From the cell containing the given text, extract its center point as [X, Y] coordinate. 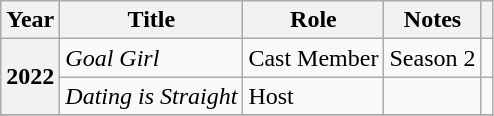
Notes [432, 20]
Cast Member [314, 58]
Title [152, 20]
Year [30, 20]
Goal Girl [152, 58]
Role [314, 20]
Dating is Straight [152, 96]
2022 [30, 77]
Season 2 [432, 58]
Host [314, 96]
